Detect which cell encompasses the target text, then output its (x, y) center coordinate. 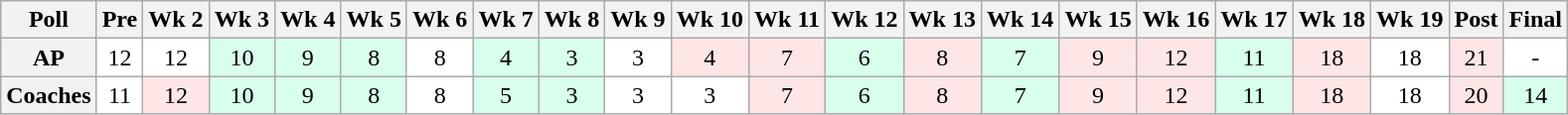
Wk 19 (1410, 20)
Wk 18 (1332, 20)
Wk 13 (942, 20)
Wk 8 (571, 20)
Wk 11 (787, 20)
Wk 16 (1176, 20)
Wk 12 (864, 20)
14 (1535, 95)
5 (506, 95)
Wk 9 (638, 20)
21 (1477, 57)
Poll (49, 20)
Coaches (49, 95)
Wk 10 (709, 20)
- (1535, 57)
Wk 3 (241, 20)
Wk 15 (1098, 20)
Wk 2 (176, 20)
Final (1535, 20)
AP (49, 57)
Wk 4 (308, 20)
Wk 6 (439, 20)
Pre (119, 20)
20 (1477, 95)
Post (1477, 20)
Wk 7 (506, 20)
Wk 5 (374, 20)
Wk 14 (1019, 20)
Wk 17 (1254, 20)
